Identify which cell holds the provided text, then report its [X, Y] central coordinate. 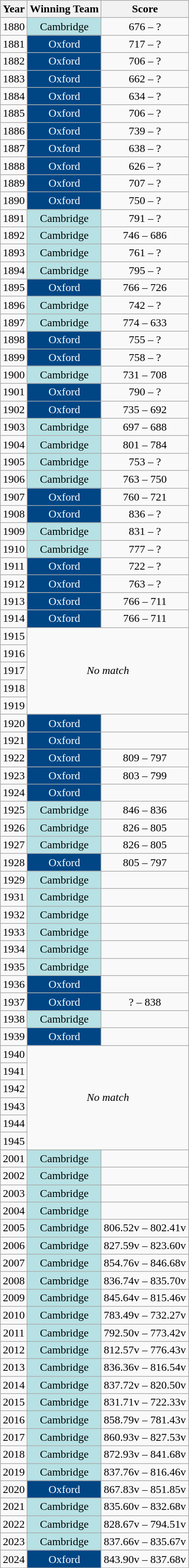
1900 [14, 375]
1915 [14, 636]
1901 [14, 392]
1934 [14, 949]
Winning Team [64, 9]
860.93v – 827.53v [145, 1437]
746 – 686 [145, 236]
836.36v – 816.54v [145, 1368]
812.57v – 776.43v [145, 1350]
1889 [14, 183]
828.67v – 794.51v [145, 1524]
845.64v – 815.46v [145, 1298]
697 – 688 [145, 427]
731 – 708 [145, 375]
792.50v – 773.42v [145, 1333]
676 – ? [145, 27]
2011 [14, 1333]
2010 [14, 1315]
742 – ? [145, 305]
795 – ? [145, 270]
1903 [14, 427]
1937 [14, 1002]
758 – ? [145, 357]
806.52v – 802.41v [145, 1228]
837.76v – 816.46v [145, 1472]
2017 [14, 1437]
2002 [14, 1176]
1898 [14, 340]
1929 [14, 880]
1921 [14, 740]
1906 [14, 479]
1908 [14, 514]
1932 [14, 915]
1882 [14, 61]
1884 [14, 96]
1883 [14, 79]
1894 [14, 270]
1940 [14, 1054]
1912 [14, 584]
2015 [14, 1402]
837.72v – 820.50v [145, 1385]
1914 [14, 619]
1936 [14, 984]
753 – ? [145, 462]
1891 [14, 218]
1905 [14, 462]
803 – 799 [145, 776]
1899 [14, 357]
1885 [14, 113]
1943 [14, 1106]
1910 [14, 549]
2009 [14, 1298]
2004 [14, 1211]
2012 [14, 1350]
2008 [14, 1280]
739 – ? [145, 131]
1892 [14, 236]
2016 [14, 1420]
1897 [14, 323]
2020 [14, 1489]
1926 [14, 828]
638 – ? [145, 148]
763 – ? [145, 584]
2022 [14, 1524]
831 – ? [145, 532]
1881 [14, 44]
837.66v – 835.67v [145, 1541]
777 – ? [145, 549]
626 – ? [145, 166]
2001 [14, 1158]
2023 [14, 1541]
1886 [14, 131]
Year [14, 9]
2018 [14, 1455]
1925 [14, 810]
801 – 784 [145, 444]
2006 [14, 1245]
1888 [14, 166]
755 – ? [145, 340]
1896 [14, 305]
1938 [14, 1019]
722 – ? [145, 566]
1920 [14, 723]
791 – ? [145, 218]
760 – 721 [145, 496]
854.76v – 846.68v [145, 1263]
1928 [14, 862]
? – 838 [145, 1002]
763 – 750 [145, 479]
1902 [14, 410]
761 – ? [145, 253]
750 – ? [145, 200]
1944 [14, 1124]
1935 [14, 967]
2013 [14, 1368]
735 – 692 [145, 410]
790 – ? [145, 392]
846 – 836 [145, 810]
2003 [14, 1193]
835.60v – 832.68v [145, 1507]
1913 [14, 601]
707 – ? [145, 183]
2007 [14, 1263]
662 – ? [145, 79]
1890 [14, 200]
1922 [14, 758]
836 – ? [145, 514]
774 – 633 [145, 323]
2005 [14, 1228]
805 – 797 [145, 862]
836.74v – 835.70v [145, 1280]
1895 [14, 288]
1893 [14, 253]
634 – ? [145, 96]
1945 [14, 1141]
1941 [14, 1072]
1909 [14, 532]
1918 [14, 688]
1942 [14, 1089]
858.79v – 781.43v [145, 1420]
1917 [14, 671]
1923 [14, 776]
1880 [14, 27]
843.90v – 837.68v [145, 1559]
1939 [14, 1036]
831.71v – 722.33v [145, 1402]
1924 [14, 793]
766 – 726 [145, 288]
1904 [14, 444]
2021 [14, 1507]
2014 [14, 1385]
2019 [14, 1472]
809 – 797 [145, 758]
867.83v – 851.85v [145, 1489]
783.49v – 732.27v [145, 1315]
1927 [14, 845]
1919 [14, 706]
872.93v – 841.68v [145, 1455]
Score [145, 9]
2024 [14, 1559]
717 – ? [145, 44]
1933 [14, 932]
827.59v – 823.60v [145, 1245]
1907 [14, 496]
1931 [14, 897]
1887 [14, 148]
1911 [14, 566]
1916 [14, 653]
